Detect which cell encompasses the target text, then output its (x, y) center coordinate. 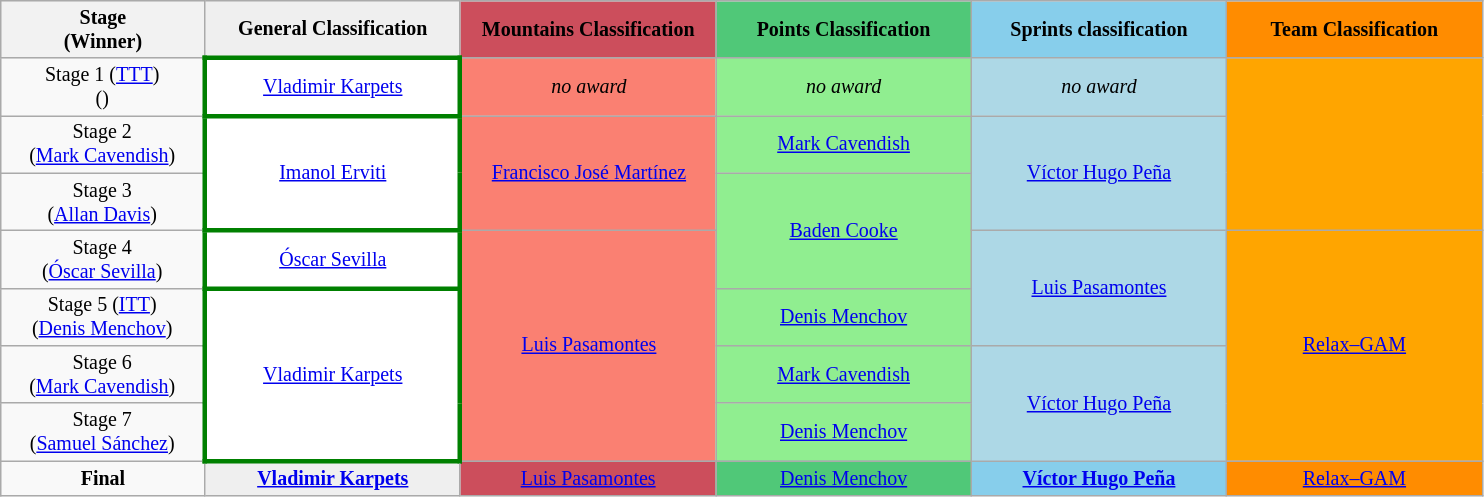
Baden Cooke (844, 230)
Stage 1 (TTT)() (103, 88)
General Classification (332, 30)
Team Classification (1354, 30)
Stage 5 (ITT)(Denis Menchov) (103, 316)
Stage 4(Óscar Sevilla) (103, 260)
Stage(Winner) (103, 30)
Stage 3(Allan Davis) (103, 202)
Points Classification (844, 30)
Stage 7 (Samuel Sánchez) (103, 432)
Mountains Classification (588, 30)
Stage 6 (Mark Cavendish) (103, 374)
Sprints classification (1098, 30)
Final (103, 478)
Imanol Erviti (332, 174)
Óscar Sevilla (332, 260)
Francisco José Martínez (588, 174)
Stage 2(Mark Cavendish) (103, 144)
